Identify which cell holds the provided text, then report its [x, y] central coordinate. 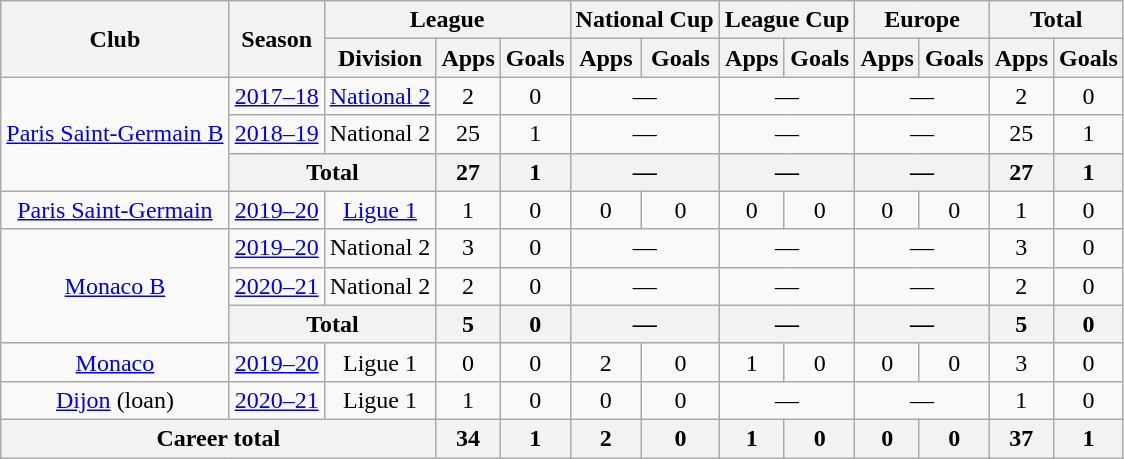
Dijon (loan) [115, 400]
Season [276, 39]
34 [468, 438]
Monaco B [115, 286]
National Cup [644, 20]
2017–18 [276, 96]
Club [115, 39]
Career total [218, 438]
League Cup [787, 20]
Paris Saint-Germain [115, 210]
2018–19 [276, 134]
Division [380, 58]
37 [1021, 438]
Paris Saint-Germain B [115, 134]
League [447, 20]
Monaco [115, 362]
Europe [922, 20]
